For the text-containing cell, return its midpoint in [X, Y] coordinate format. 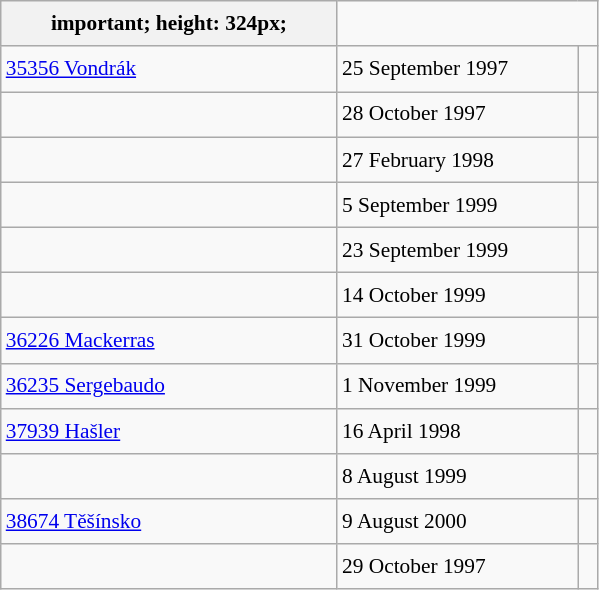
36226 Mackerras [169, 340]
important; height: 324px; [169, 24]
28 October 1997 [458, 114]
9 August 2000 [458, 522]
5 September 1999 [458, 204]
27 February 1998 [458, 160]
31 October 1999 [458, 340]
35356 Vondrák [169, 68]
37939 Hašler [169, 430]
16 April 1998 [458, 430]
23 September 1999 [458, 250]
1 November 1999 [458, 386]
38674 Těšínsko [169, 522]
14 October 1999 [458, 296]
36235 Sergebaudo [169, 386]
29 October 1997 [458, 566]
8 August 1999 [458, 476]
25 September 1997 [458, 68]
